Capture the cell that displays the provided text and extract its (x, y) central coordinate. 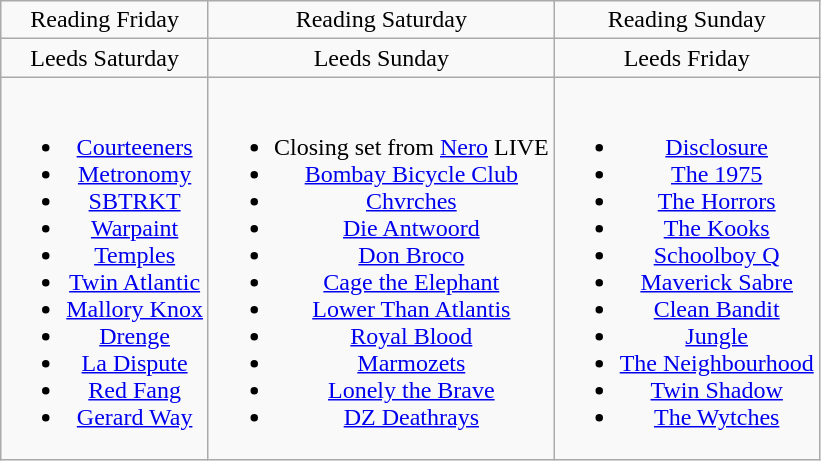
Reading Sunday (686, 20)
CourteenersMetronomySBTRKTWarpaintTemplesTwin AtlanticMallory KnoxDrengeLa DisputeRed FangGerard Way (105, 268)
Leeds Sunday (381, 58)
Reading Friday (105, 20)
Reading Saturday (381, 20)
DisclosureThe 1975The HorrorsThe KooksSchoolboy QMaverick SabreClean BanditJungleThe NeighbourhoodTwin ShadowThe Wytches (686, 268)
Leeds Friday (686, 58)
Leeds Saturday (105, 58)
